Determine the [x, y] coordinate at the center of the cell enclosing the given text.  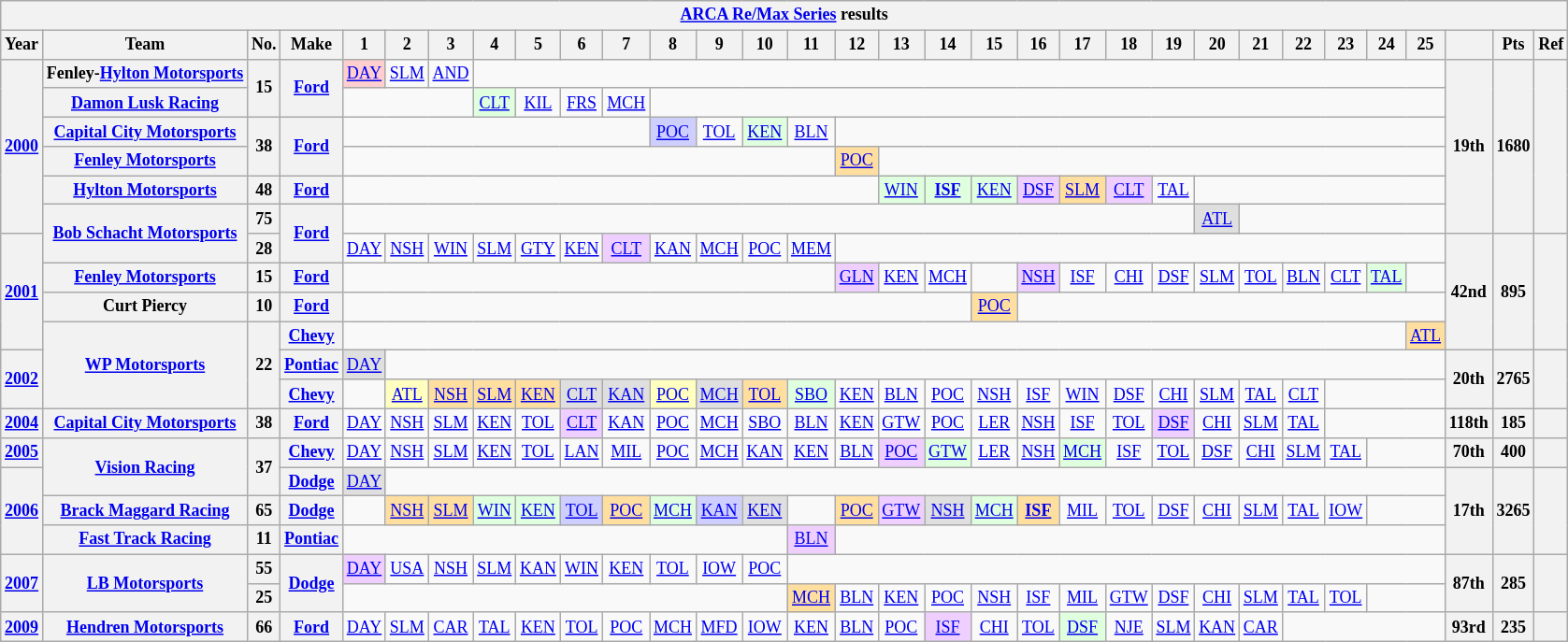
2002 [22, 379]
6 [582, 45]
Brack Maggard Racing [144, 510]
20th [1468, 379]
87th [1468, 583]
FRS [582, 103]
75 [264, 219]
Fenley-Hylton Motorsports [144, 73]
LB Motorsports [144, 583]
235 [1513, 626]
WP Motorsports [144, 365]
14 [948, 45]
Team [144, 45]
8 [673, 45]
118th [1468, 422]
2765 [1513, 379]
28 [264, 249]
Pts [1513, 45]
1 [364, 45]
Curt Piercy [144, 307]
17th [1468, 511]
70th [1468, 452]
55 [264, 568]
20 [1217, 45]
GLN [856, 277]
23 [1346, 45]
Vision Racing [144, 466]
5 [539, 45]
2 [407, 45]
19th [1468, 146]
9 [719, 45]
42nd [1468, 292]
Damon Lusk Racing [144, 103]
USA [407, 568]
MEM [812, 249]
Ref [1551, 45]
18 [1129, 45]
No. [264, 45]
2006 [22, 511]
16 [1038, 45]
1680 [1513, 146]
Hylton Motorsports [144, 191]
7 [626, 45]
93rd [1468, 626]
3265 [1513, 511]
13 [901, 45]
2007 [22, 583]
ARCA Re/Max Series results [784, 15]
19 [1173, 45]
2000 [22, 146]
2004 [22, 422]
KIL [539, 103]
37 [264, 466]
NJE [1129, 626]
185 [1513, 422]
Make [312, 45]
LAN [582, 452]
2009 [22, 626]
400 [1513, 452]
17 [1083, 45]
3 [451, 45]
285 [1513, 583]
2005 [22, 452]
Fast Track Racing [144, 540]
895 [1513, 292]
GTY [539, 249]
65 [264, 510]
AND [451, 73]
Bob Schacht Motorsports [144, 234]
12 [856, 45]
2001 [22, 292]
Year [22, 45]
21 [1260, 45]
66 [264, 626]
MFD [719, 626]
48 [264, 191]
Hendren Motorsports [144, 626]
4 [495, 45]
24 [1387, 45]
